Search for the cell housing the specified text and yield its [X, Y] center coordinate. 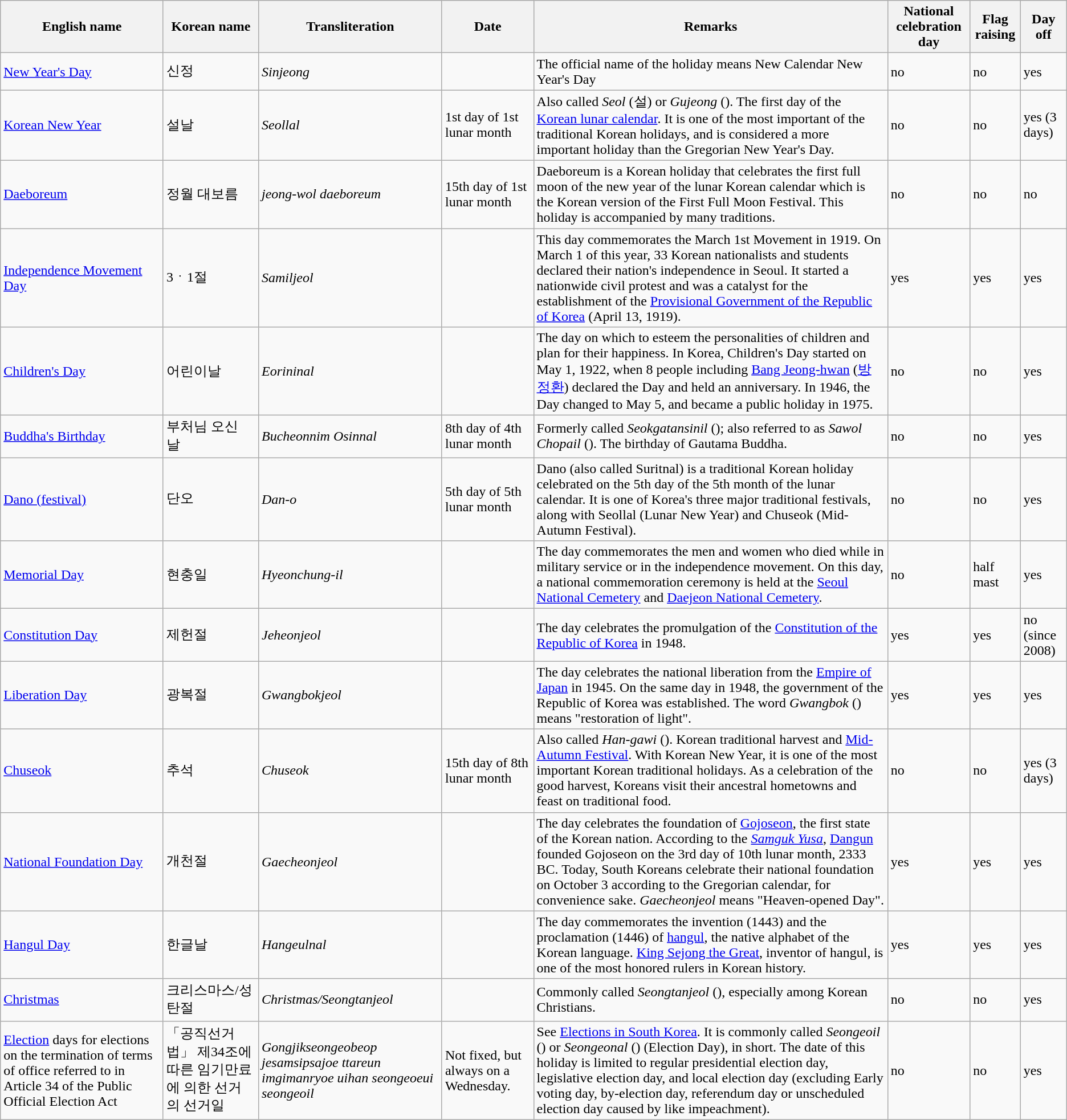
Commonly called Seongtanjeol (), especially among Korean Christians. [710, 1000]
New Year's Day [82, 72]
Christmas [82, 1000]
Korean name [211, 27]
15th day of 8th lunar month [488, 771]
Hangeulnal [350, 945]
단오 [211, 499]
추석 [211, 771]
Independence Movement Day [82, 277]
Memorial Day [82, 575]
jeong-wol daeboreum [350, 194]
설날 [211, 125]
Christmas/Seongtanjeol [350, 1000]
한글날 [211, 945]
Not fixed, but always on a Wednesday. [488, 1070]
Buddha's Birthday [82, 437]
어린이날 [211, 372]
Formerly called Seokgatansinil (); also referred to as Sawol Chopail (). The birthday of Gautama Buddha. [710, 437]
Day off [1043, 27]
개천절 [211, 862]
Dan-o [350, 499]
Children's Day [82, 372]
Korean New Year [82, 125]
Dano (festival) [82, 499]
The day celebrates the promulgation of the Constitution of the Republic of Korea in 1948. [710, 635]
Liberation Day [82, 695]
National celebration day [928, 27]
Jeheonjeol [350, 635]
no (since 2008) [1043, 635]
Eorininal [350, 372]
Constitution Day [82, 635]
half mast [995, 575]
8th day of 4th lunar month [488, 437]
Election days for elections on the termination of terms of office referred to in Article 34 of the Public Official Election Act [82, 1070]
15th day of 1st lunar month [488, 194]
1st day of 1st lunar month [488, 125]
Gwangbokjeol [350, 695]
Sinjeong [350, 72]
Hyeonchung-il [350, 575]
광복절 [211, 695]
Date [488, 27]
Gaecheonjeol [350, 862]
Samiljeol [350, 277]
부처님 오신 날 [211, 437]
신정 [211, 72]
현충일 [211, 575]
크리스마스/성탄절 [211, 1000]
Seollal [350, 125]
5th day of 5th lunar month [488, 499]
「공직선거법」 제34조에 따른 임기만료에 의한 선거의 선거일 [211, 1070]
Daeboreum [82, 194]
Flag raising [995, 27]
English name [82, 27]
Remarks [710, 27]
Bucheonnim Osinnal [350, 437]
The official name of the holiday means New Calendar New Year's Day [710, 72]
정월 대보름 [211, 194]
제헌절 [211, 635]
Gongjikseongeobeop jesamsipsajoe ttareun imgimanryoe uihan seongeoeui seongeoil [350, 1070]
National Foundation Day [82, 862]
Hangul Day [82, 945]
Transliteration [350, 27]
3ㆍ1절 [211, 277]
